Determine the (x, y) coordinate at the center of the cell enclosing the given text.  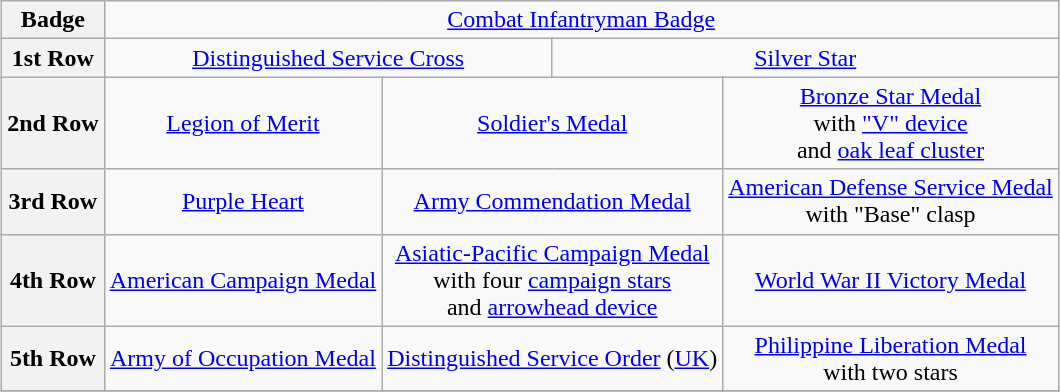
5th Row (53, 358)
Badge (53, 20)
Philippine Liberation Medal with two stars (891, 358)
Bronze Star Medal with "V" device and oak leaf cluster (891, 123)
American Campaign Medal (243, 280)
4th Row (53, 280)
2nd Row (53, 123)
Army of Occupation Medal (243, 358)
Soldier's Medal (552, 123)
Combat Infantryman Badge (581, 20)
Distinguished Service Cross (328, 58)
3rd Row (53, 202)
American Defense Service Medal with "Base" clasp (891, 202)
Distinguished Service Order (UK) (552, 358)
1st Row (53, 58)
Asiatic-Pacific Campaign Medal with four campaign stars and arrowhead device (552, 280)
Silver Star (805, 58)
Purple Heart (243, 202)
World War II Victory Medal (891, 280)
Legion of Merit (243, 123)
Army Commendation Medal (552, 202)
